Output the (X, Y) coordinate of the center of the cell containing the given text.  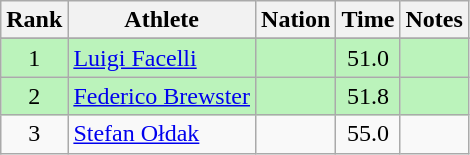
Athlete (162, 20)
Rank (34, 20)
Luigi Facelli (162, 58)
55.0 (368, 134)
51.8 (368, 96)
Stefan Ołdak (162, 134)
Notes (434, 20)
3 (34, 134)
Nation (296, 20)
Federico Brewster (162, 96)
2 (34, 96)
51.0 (368, 58)
Time (368, 20)
1 (34, 58)
